Return [X, Y] of the center of cell containing provided text 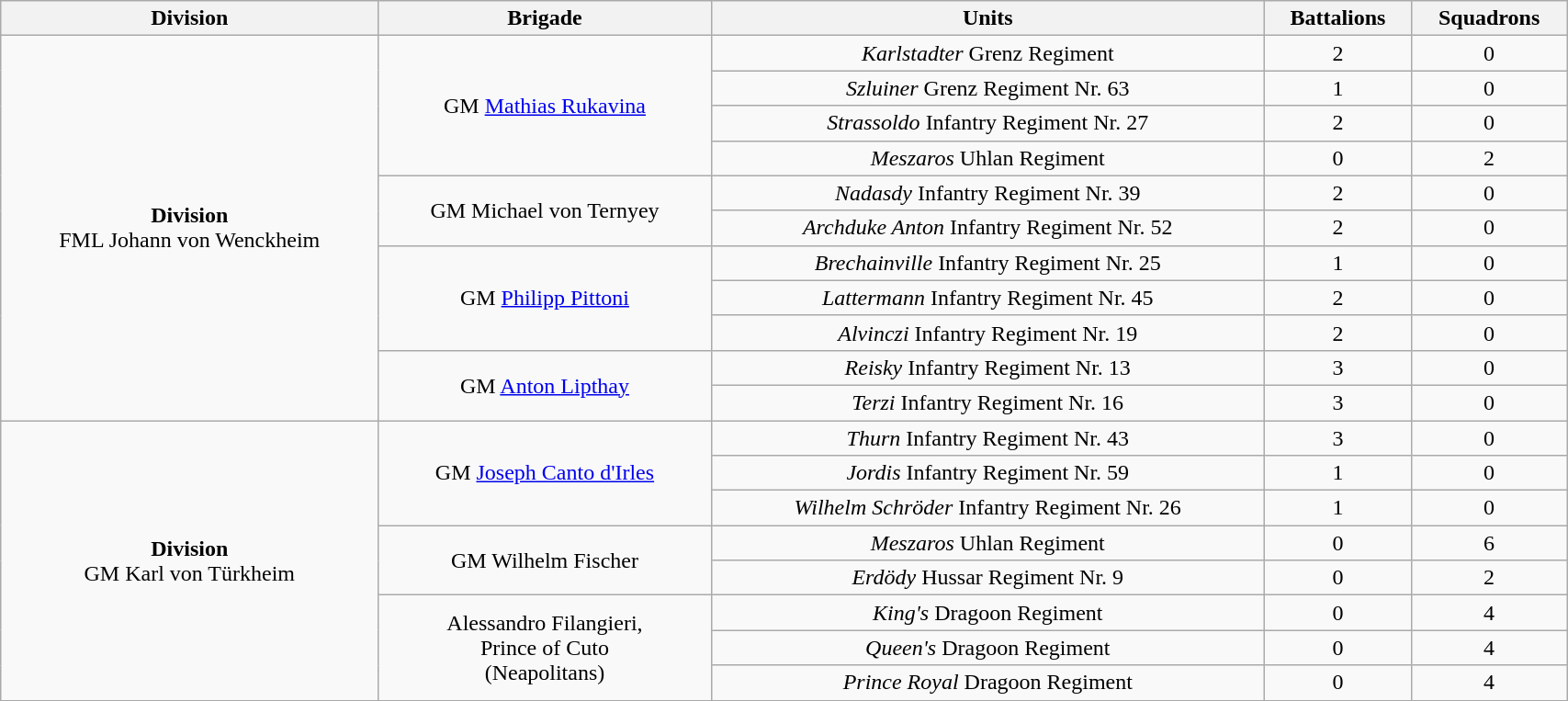
Erdödy Hussar Regiment Nr. 9 [987, 578]
Archduke Anton Infantry Regiment Nr. 52 [987, 228]
Karlstadter Grenz Regiment [987, 53]
King's Dragoon Regiment [987, 613]
Alvinczi Infantry Regiment Nr. 19 [987, 333]
DivisionFML Johann von Wenckheim [189, 228]
GM Joseph Canto d'Irles [545, 473]
6 [1490, 543]
GM Anton Lipthay [545, 385]
Battalions [1337, 18]
Squadrons [1490, 18]
Lattermann Infantry Regiment Nr. 45 [987, 298]
Prince Royal Dragoon Regiment [987, 683]
Queen's Dragoon Regiment [987, 648]
Brechainville Infantry Regiment Nr. 25 [987, 263]
Strassoldo Infantry Regiment Nr. 27 [987, 123]
Brigade [545, 18]
GM Michael von Ternyey [545, 210]
DivisionGM Karl von Türkheim [189, 560]
Thurn Infantry Regiment Nr. 43 [987, 438]
Szluiner Grenz Regiment Nr. 63 [987, 88]
Alessandro Filangieri,Prince of Cuto(Neapolitans) [545, 648]
Division [189, 18]
GM Philipp Pittoni [545, 298]
Terzi Infantry Regiment Nr. 16 [987, 402]
Reisky Infantry Regiment Nr. 13 [987, 367]
Wilhelm Schröder Infantry Regiment Nr. 26 [987, 508]
Nadasdy Infantry Regiment Nr. 39 [987, 193]
GM Mathias Rukavina [545, 106]
Jordis Infantry Regiment Nr. 59 [987, 473]
GM Wilhelm Fischer [545, 560]
Units [987, 18]
